Locate the cell with the specified text and output its [x, y] center coordinate. 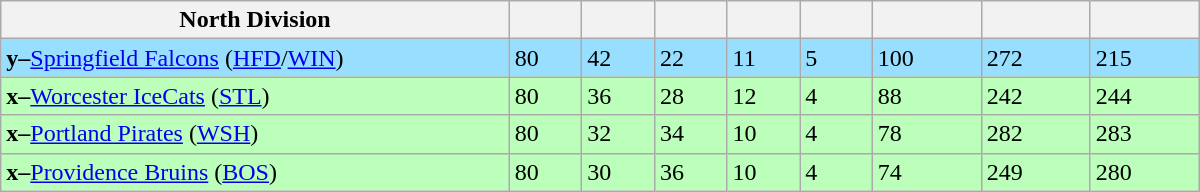
244 [1144, 96]
280 [1144, 172]
283 [1144, 134]
28 [690, 96]
282 [1036, 134]
x–Providence Bruins (BOS) [255, 172]
88 [926, 96]
y–Springfield Falcons (HFD/WIN) [255, 58]
5 [836, 58]
100 [926, 58]
11 [764, 58]
x–Worcester IceCats (STL) [255, 96]
78 [926, 134]
34 [690, 134]
North Division [255, 20]
12 [764, 96]
249 [1036, 172]
74 [926, 172]
215 [1144, 58]
32 [618, 134]
30 [618, 172]
242 [1036, 96]
22 [690, 58]
x–Portland Pirates (WSH) [255, 134]
42 [618, 58]
272 [1036, 58]
